Scan for the cell matching the given text and deliver its [x, y] coordinate at center. 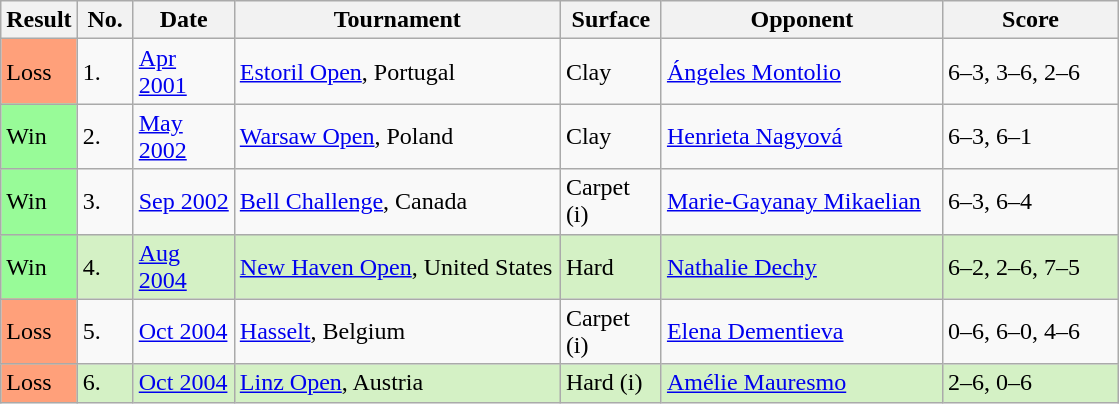
Linz Open, Austria [397, 383]
Amélie Mauresmo [802, 383]
Surface [610, 20]
Tournament [397, 20]
Ángeles Montolio [802, 72]
May 2002 [184, 136]
Estoril Open, Portugal [397, 72]
6–2, 2–6, 7–5 [1030, 266]
6–3, 3–6, 2–6 [1030, 72]
2. [105, 136]
Elena Dementieva [802, 332]
New Haven Open, United States [397, 266]
Marie-Gayanay Mikaelian [802, 202]
6–3, 6–4 [1030, 202]
6. [105, 383]
Hard (i) [610, 383]
No. [105, 20]
Aug 2004 [184, 266]
Hard [610, 266]
Sep 2002 [184, 202]
Result [39, 20]
5. [105, 332]
1. [105, 72]
Nathalie Dechy [802, 266]
Hasselt, Belgium [397, 332]
Opponent [802, 20]
4. [105, 266]
Date [184, 20]
Score [1030, 20]
Bell Challenge, Canada [397, 202]
0–6, 6–0, 4–6 [1030, 332]
6–3, 6–1 [1030, 136]
Henrieta Nagyová [802, 136]
Warsaw Open, Poland [397, 136]
Apr 2001 [184, 72]
2–6, 0–6 [1030, 383]
3. [105, 202]
